Find where the given text appears and provide that cell's center as (X, Y) coordinate. 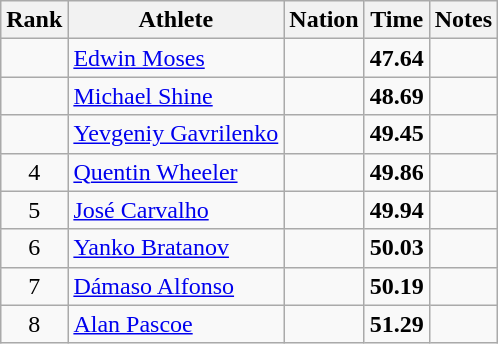
7 (34, 286)
Dámaso Alfonso (176, 286)
48.69 (396, 96)
Alan Pascoe (176, 324)
Yevgeniy Gavrilenko (176, 134)
Quentin Wheeler (176, 172)
Athlete (176, 20)
5 (34, 210)
49.86 (396, 172)
50.03 (396, 248)
Time (396, 20)
6 (34, 248)
Edwin Moses (176, 58)
8 (34, 324)
Michael Shine (176, 96)
51.29 (396, 324)
50.19 (396, 286)
Yanko Bratanov (176, 248)
Rank (34, 20)
José Carvalho (176, 210)
4 (34, 172)
Nation (324, 20)
Notes (463, 20)
49.45 (396, 134)
49.94 (396, 210)
47.64 (396, 58)
